For the text-containing cell, return its midpoint in [X, Y] coordinate format. 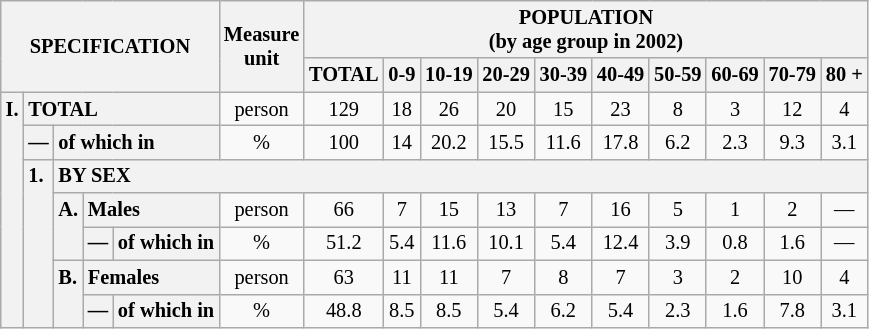
7.8 [792, 311]
48.8 [344, 311]
Males [151, 210]
66 [344, 210]
30-39 [564, 75]
SPECIFICATION [110, 46]
BY SEX [461, 176]
63 [344, 277]
129 [344, 109]
20-29 [506, 75]
I. [12, 210]
12 [792, 109]
Females [151, 277]
0.8 [734, 243]
5 [678, 210]
70-79 [792, 75]
12.4 [620, 243]
100 [344, 142]
POPULATION (by age group in 2002) [586, 29]
80 + [844, 75]
13 [506, 210]
A. [68, 226]
20 [506, 109]
40-49 [620, 75]
14 [402, 142]
B. [68, 294]
26 [448, 109]
60-69 [734, 75]
16 [620, 210]
0-9 [402, 75]
18 [402, 109]
Measure unit [262, 46]
50-59 [678, 75]
3.9 [678, 243]
1. [38, 243]
23 [620, 109]
20.2 [448, 142]
10-19 [448, 75]
10 [792, 277]
10.1 [506, 243]
17.8 [620, 142]
1 [734, 210]
15.5 [506, 142]
51.2 [344, 243]
9.3 [792, 142]
